Determine the [X, Y] coordinate at the center of the cell enclosing the given text.  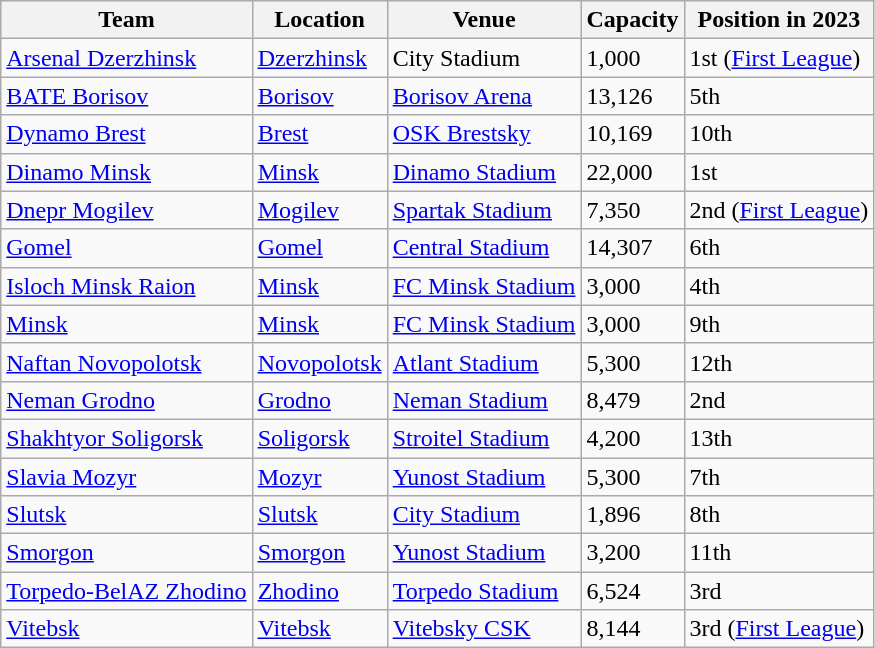
Brest [320, 134]
Torpedo Stadium [484, 591]
1,896 [632, 515]
Team [126, 20]
Borisov [320, 96]
9th [779, 324]
Soligorsk [320, 438]
13,126 [632, 96]
5th [779, 96]
2nd (First League) [779, 210]
6,524 [632, 591]
Slavia Mozyr [126, 477]
7th [779, 477]
14,307 [632, 248]
7,350 [632, 210]
Novopolotsk [320, 362]
Spartak Stadium [484, 210]
6th [779, 248]
Torpedo-BelAZ Zhodino [126, 591]
Central Stadium [484, 248]
Grodno [320, 400]
2nd [779, 400]
Stroitel Stadium [484, 438]
8th [779, 515]
Neman Grodno [126, 400]
10th [779, 134]
Capacity [632, 20]
3rd [779, 591]
1st [779, 172]
Mozyr [320, 477]
3,200 [632, 553]
4th [779, 286]
Dinamo Minsk [126, 172]
12th [779, 362]
1st (First League) [779, 58]
Zhodino [320, 591]
Naftan Novopolotsk [126, 362]
Neman Stadium [484, 400]
Dynamo Brest [126, 134]
3rd (First League) [779, 629]
Venue [484, 20]
Vitebsky CSK [484, 629]
10,169 [632, 134]
Borisov Arena [484, 96]
Dzerzhinsk [320, 58]
1,000 [632, 58]
Location [320, 20]
OSK Brestsky [484, 134]
Dinamo Stadium [484, 172]
Shakhtyor Soligorsk [126, 438]
22,000 [632, 172]
8,479 [632, 400]
8,144 [632, 629]
11th [779, 553]
BATE Borisov [126, 96]
Position in 2023 [779, 20]
Mogilev [320, 210]
Arsenal Dzerzhinsk [126, 58]
Atlant Stadium [484, 362]
4,200 [632, 438]
Dnepr Mogilev [126, 210]
13th [779, 438]
Isloch Minsk Raion [126, 286]
